Return the [X, Y] coordinate for the center point of the cell that contains the specified text.  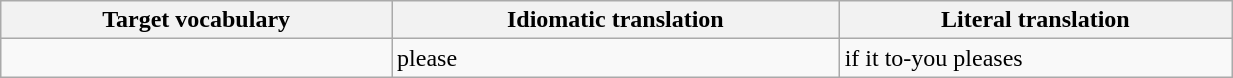
please [616, 58]
if it to-you pleases [1036, 58]
Literal translation [1036, 20]
Idiomatic translation [616, 20]
Target vocabulary [196, 20]
